Provide the (x, y) coordinate of the cell's center where the given text is located.  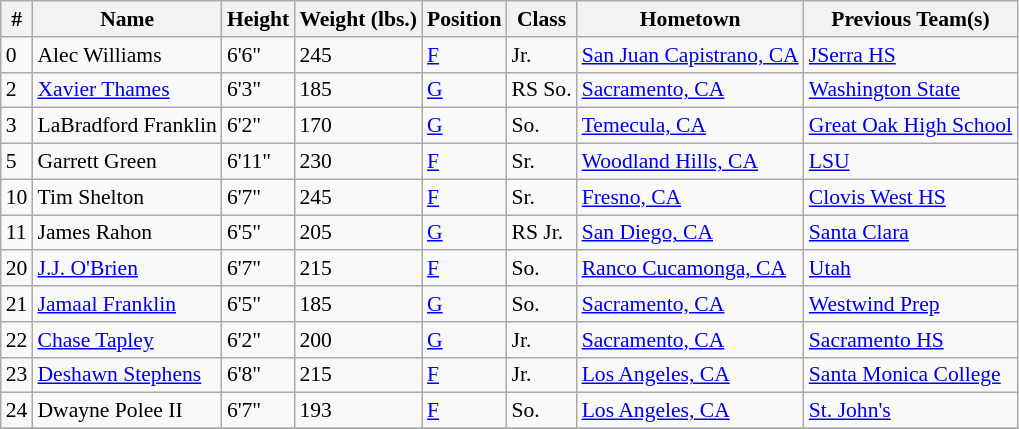
200 (358, 340)
205 (358, 233)
2 (17, 90)
3 (17, 126)
Weight (lbs.) (358, 19)
24 (17, 411)
# (17, 19)
0 (17, 55)
Westwind Prep (910, 304)
Great Oak High School (910, 126)
23 (17, 375)
6'11" (258, 162)
20 (17, 269)
Garrett Green (126, 162)
Height (258, 19)
10 (17, 197)
Washington State (910, 90)
Fresno, CA (690, 197)
Dwayne Polee II (126, 411)
Santa Monica College (910, 375)
Xavier Thames (126, 90)
Chase Tapley (126, 340)
21 (17, 304)
Position (464, 19)
6'6" (258, 55)
6'8" (258, 375)
Utah (910, 269)
Temecula, CA (690, 126)
170 (358, 126)
11 (17, 233)
Tim Shelton (126, 197)
St. John's (910, 411)
LSU (910, 162)
JSerra HS (910, 55)
Deshawn Stephens (126, 375)
Clovis West HS (910, 197)
Hometown (690, 19)
230 (358, 162)
Ranco Cucamonga, CA (690, 269)
5 (17, 162)
San Juan Capistrano, CA (690, 55)
Name (126, 19)
Woodland Hills, CA (690, 162)
Jamaal Franklin (126, 304)
Santa Clara (910, 233)
San Diego, CA (690, 233)
6'3" (258, 90)
Previous Team(s) (910, 19)
LaBradford Franklin (126, 126)
Class (541, 19)
James Rahon (126, 233)
Alec Williams (126, 55)
J.J. O'Brien (126, 269)
RS So. (541, 90)
22 (17, 340)
Sacramento HS (910, 340)
RS Jr. (541, 233)
193 (358, 411)
